Scan for the cell matching the given text and deliver its (X, Y) coordinate at center. 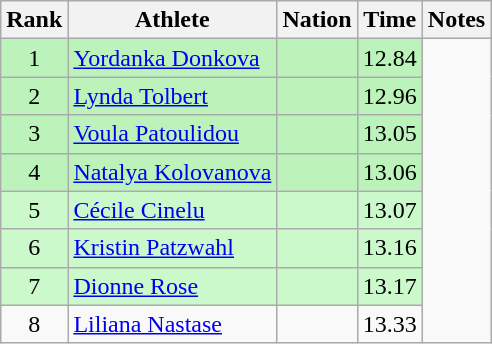
13.06 (390, 172)
Voula Patoulidou (172, 134)
Dionne Rose (172, 286)
Cécile Cinelu (172, 210)
12.84 (390, 58)
13.33 (390, 324)
12.96 (390, 96)
Notes (456, 20)
Natalya Kolovanova (172, 172)
7 (34, 286)
13.16 (390, 248)
Yordanka Donkova (172, 58)
Rank (34, 20)
4 (34, 172)
Athlete (172, 20)
Nation (317, 20)
13.07 (390, 210)
3 (34, 134)
1 (34, 58)
2 (34, 96)
13.17 (390, 286)
5 (34, 210)
Time (390, 20)
6 (34, 248)
13.05 (390, 134)
Kristin Patzwahl (172, 248)
8 (34, 324)
Liliana Nastase (172, 324)
Lynda Tolbert (172, 96)
